Determine the (X, Y) coordinate at the center of the cell enclosing the given text.  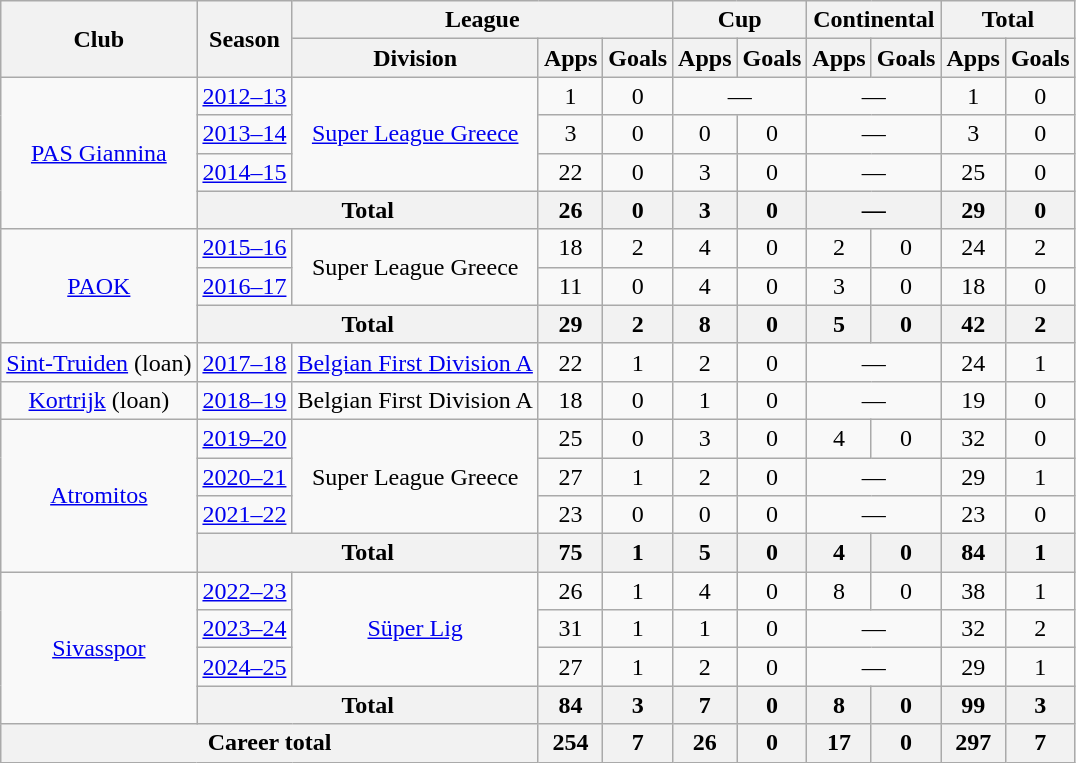
2013–14 (244, 134)
Sivasspor (99, 648)
38 (973, 591)
Kortrijk (loan) (99, 400)
League (482, 20)
2016–17 (244, 286)
297 (973, 743)
2024–25 (244, 667)
31 (570, 629)
2017–18 (244, 362)
2019–20 (244, 438)
99 (973, 705)
Süper Lig (415, 629)
PAS Giannina (99, 153)
2023–24 (244, 629)
2021–22 (244, 515)
254 (570, 743)
Cup (740, 20)
Sint-Truiden (loan) (99, 362)
2015–16 (244, 248)
2014–15 (244, 172)
Club (99, 39)
2022–23 (244, 591)
Season (244, 39)
75 (570, 553)
2020–21 (244, 477)
Division (415, 58)
Atromitos (99, 495)
11 (570, 286)
Career total (270, 743)
2012–13 (244, 96)
19 (973, 400)
PAOK (99, 286)
17 (839, 743)
2018–19 (244, 400)
42 (973, 324)
Continental (874, 20)
